Identify which cell holds the provided text, then report its (x, y) central coordinate. 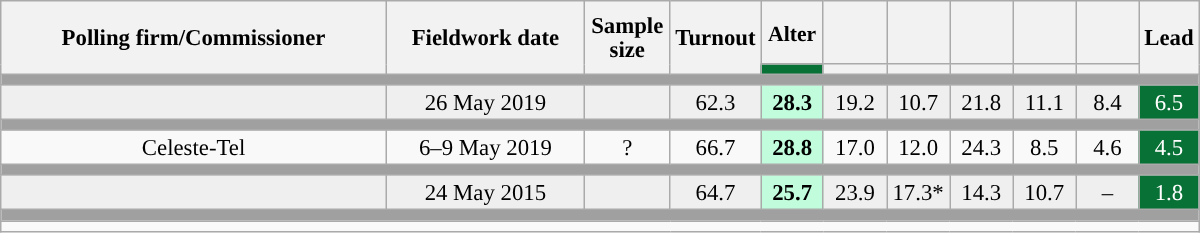
24 May 2015 (485, 194)
62.3 (716, 102)
26 May 2019 (485, 102)
17.3* (918, 194)
17.0 (854, 148)
11.1 (1044, 102)
8.5 (1044, 148)
Alter (792, 32)
Turnout (716, 38)
6.5 (1169, 102)
21.8 (982, 102)
28.8 (792, 148)
1.8 (1169, 194)
28.3 (792, 102)
? (627, 148)
Polling firm/Commissioner (194, 38)
Celeste-Tel (194, 148)
Fieldwork date (485, 38)
23.9 (854, 194)
12.0 (918, 148)
24.3 (982, 148)
14.3 (982, 194)
Sample size (627, 38)
66.7 (716, 148)
25.7 (792, 194)
– (1108, 194)
4.5 (1169, 148)
4.6 (1108, 148)
8.4 (1108, 102)
Lead (1169, 38)
64.7 (716, 194)
19.2 (854, 102)
6–9 May 2019 (485, 148)
